Provide the [x, y] coordinate of the cell's center where the given text is located.  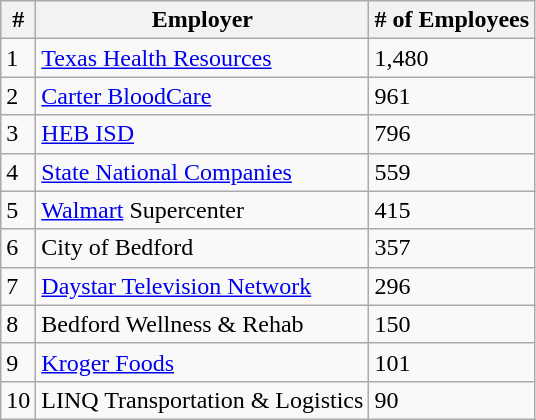
415 [452, 210]
Carter BloodCare [202, 96]
City of Bedford [202, 248]
# [18, 20]
Bedford Wellness & Rehab [202, 324]
559 [452, 172]
3 [18, 134]
961 [452, 96]
9 [18, 362]
296 [452, 286]
150 [452, 324]
Kroger Foods [202, 362]
Employer [202, 20]
Daystar Television Network [202, 286]
State National Companies [202, 172]
HEB ISD [202, 134]
357 [452, 248]
7 [18, 286]
796 [452, 134]
101 [452, 362]
Walmart Supercenter [202, 210]
Texas Health Resources [202, 58]
8 [18, 324]
90 [452, 400]
# of Employees [452, 20]
6 [18, 248]
10 [18, 400]
1 [18, 58]
5 [18, 210]
4 [18, 172]
2 [18, 96]
LINQ Transportation & Logistics [202, 400]
1,480 [452, 58]
